Identify which cell holds the provided text, then report its [x, y] central coordinate. 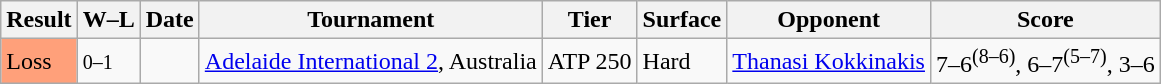
W–L [108, 20]
Date [170, 20]
Surface [682, 20]
Thanasi Kokkinakis [829, 62]
0–1 [108, 62]
Score [1045, 20]
Adelaide International 2, Australia [370, 62]
Result [39, 20]
7–6(8–6), 6–7(5–7), 3–6 [1045, 62]
Loss [39, 62]
ATP 250 [590, 62]
Opponent [829, 20]
Tournament [370, 20]
Hard [682, 62]
Tier [590, 20]
